Scan for the cell matching the given text and deliver its [x, y] coordinate at center. 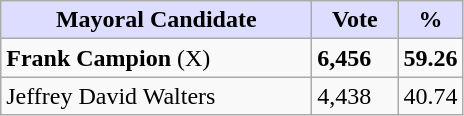
Jeffrey David Walters [156, 96]
40.74 [430, 96]
Mayoral Candidate [156, 20]
4,438 [355, 96]
59.26 [430, 58]
6,456 [355, 58]
Frank Campion (X) [156, 58]
Vote [355, 20]
% [430, 20]
